Find where the given text appears and provide that cell's center as [x, y] coordinate. 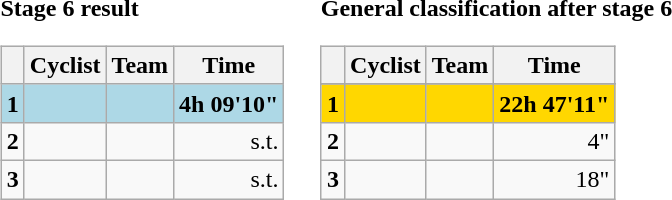
4" [554, 141]
18" [554, 179]
22h 47'11" [554, 103]
4h 09'10" [229, 103]
